Locate the cell with the specified text and output its (X, Y) center coordinate. 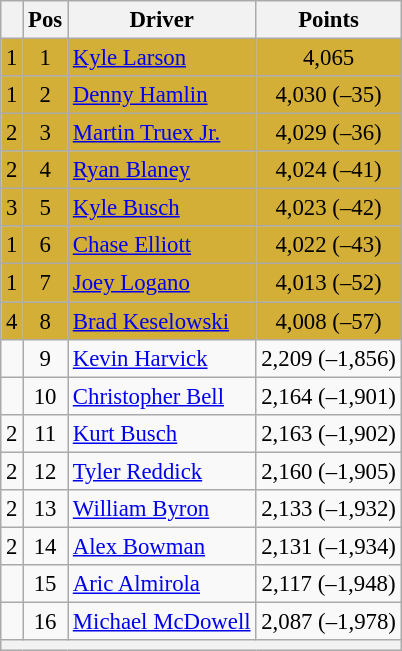
14 (46, 546)
15 (46, 584)
2,164 (–1,901) (328, 396)
Christopher Bell (162, 396)
4,024 (–41) (328, 170)
13 (46, 509)
Tyler Reddick (162, 471)
12 (46, 471)
16 (46, 621)
Driver (162, 20)
Brad Keselowski (162, 321)
Denny Hamlin (162, 95)
9 (46, 358)
4,022 (–43) (328, 245)
4,013 (–52) (328, 283)
Points (328, 20)
Joey Logano (162, 283)
4,065 (328, 58)
Aric Almirola (162, 584)
Kurt Busch (162, 433)
2,209 (–1,856) (328, 358)
2,160 (–1,905) (328, 471)
Kyle Larson (162, 58)
6 (46, 245)
11 (46, 433)
Kyle Busch (162, 208)
2,133 (–1,932) (328, 509)
4,029 (–36) (328, 133)
8 (46, 321)
Kevin Harvick (162, 358)
William Byron (162, 509)
2,087 (–1,978) (328, 621)
Michael McDowell (162, 621)
4,030 (–35) (328, 95)
2,163 (–1,902) (328, 433)
Martin Truex Jr. (162, 133)
5 (46, 208)
2,117 (–1,948) (328, 584)
7 (46, 283)
4,023 (–42) (328, 208)
Alex Bowman (162, 546)
Chase Elliott (162, 245)
Pos (46, 20)
Ryan Blaney (162, 170)
4,008 (–57) (328, 321)
2,131 (–1,934) (328, 546)
10 (46, 396)
